Return the (x, y) coordinate for the center point of the cell that contains the specified text.  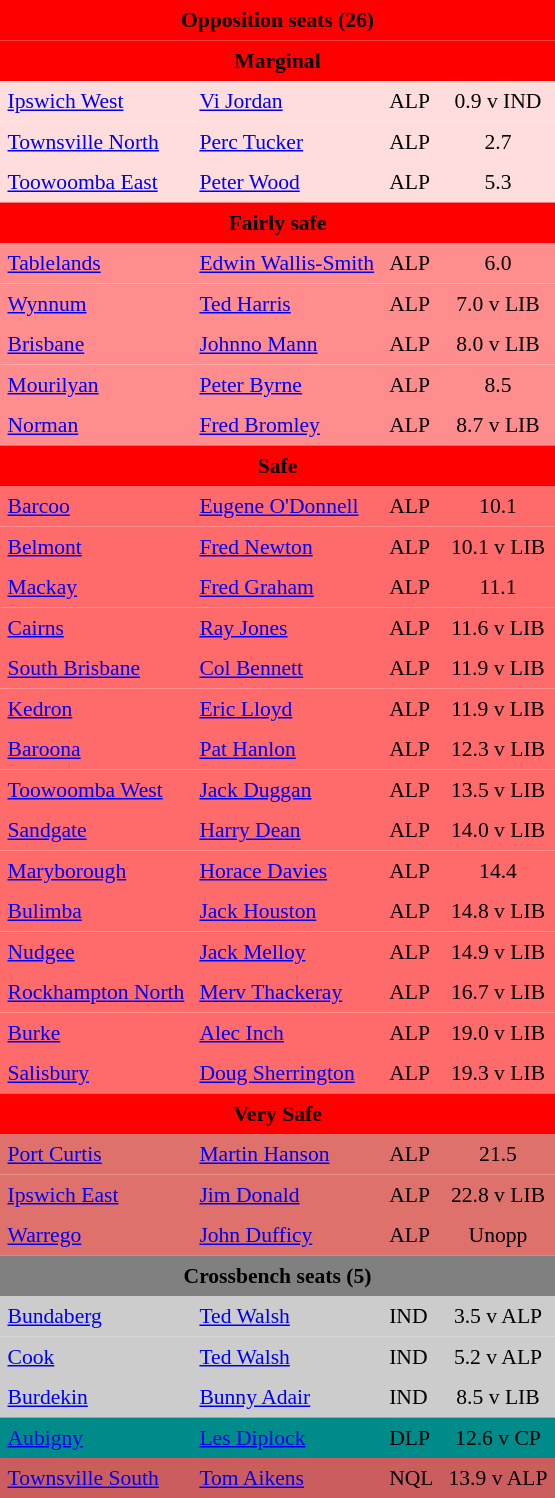
Peter Wood (287, 182)
19.0 v LIB (498, 1032)
John Dufficy (287, 1235)
Edwin Wallis-Smith (287, 263)
Warrego (96, 1235)
Unopp (498, 1235)
Townsville South (96, 1478)
Toowoomba East (96, 182)
Salisbury (96, 1073)
Peter Byrne (287, 384)
0.9 v IND (498, 101)
Toowoomba West (96, 789)
Baroona (96, 749)
Opposition seats (26) (278, 20)
Alec Inch (287, 1032)
Bunny Adair (287, 1397)
Mackay (96, 587)
Fred Bromley (287, 425)
Johnno Mann (287, 344)
Jack Melloy (287, 951)
Ipswich East (96, 1194)
Jim Donald (287, 1194)
7.0 v LIB (498, 303)
Crossbench seats (5) (278, 1275)
Vi Jordan (287, 101)
Col Bennett (287, 668)
14.0 v LIB (498, 830)
Eugene O'Donnell (287, 506)
Ray Jones (287, 627)
Eric Lloyd (287, 708)
Harry Dean (287, 830)
Rockhampton North (96, 992)
11.1 (498, 587)
8.5 (498, 384)
Sandgate (96, 830)
Fairly safe (278, 222)
Mourilyan (96, 384)
Tablelands (96, 263)
South Brisbane (96, 668)
5.2 v ALP (498, 1356)
3.5 v ALP (498, 1316)
5.3 (498, 182)
12.6 v CP (498, 1437)
Kedron (96, 708)
Martin Hanson (287, 1154)
6.0 (498, 263)
Barcoo (96, 506)
Tom Aikens (287, 1478)
Merv Thackeray (287, 992)
Les Diplock (287, 1437)
Horace Davies (287, 870)
Fred Newton (287, 546)
16.7 v LIB (498, 992)
13.5 v LIB (498, 789)
10.1 v LIB (498, 546)
NQL (412, 1478)
Perc Tucker (287, 141)
19.3 v LIB (498, 1073)
Norman (96, 425)
21.5 (498, 1154)
22.8 v LIB (498, 1194)
Bulimba (96, 911)
DLP (412, 1437)
Burdekin (96, 1397)
Aubigny (96, 1437)
12.3 v LIB (498, 749)
Marginal (278, 60)
14.9 v LIB (498, 951)
11.6 v LIB (498, 627)
14.8 v LIB (498, 911)
Safe (278, 465)
Jack Duggan (287, 789)
8.7 v LIB (498, 425)
Maryborough (96, 870)
Cairns (96, 627)
Fred Graham (287, 587)
Nudgee (96, 951)
Doug Sherrington (287, 1073)
Ted Harris (287, 303)
Pat Hanlon (287, 749)
Belmont (96, 546)
Burke (96, 1032)
Port Curtis (96, 1154)
13.9 v ALP (498, 1478)
Jack Houston (287, 911)
Very Safe (278, 1113)
8.5 v LIB (498, 1397)
Townsville North (96, 141)
Ipswich West (96, 101)
Cook (96, 1356)
10.1 (498, 506)
Brisbane (96, 344)
2.7 (498, 141)
14.4 (498, 870)
Bundaberg (96, 1316)
8.0 v LIB (498, 344)
Wynnum (96, 303)
